Pinpoint the cell where the given text exists, returning its [x, y] midpoint coordinate. 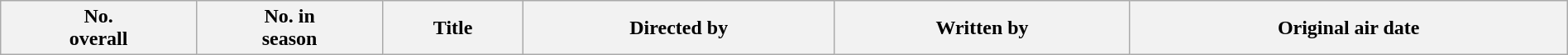
Title [453, 28]
No. inseason [289, 28]
Original air date [1348, 28]
Written by [982, 28]
No.overall [99, 28]
Directed by [678, 28]
